Find where the given text appears and provide that cell's center as [x, y] coordinate. 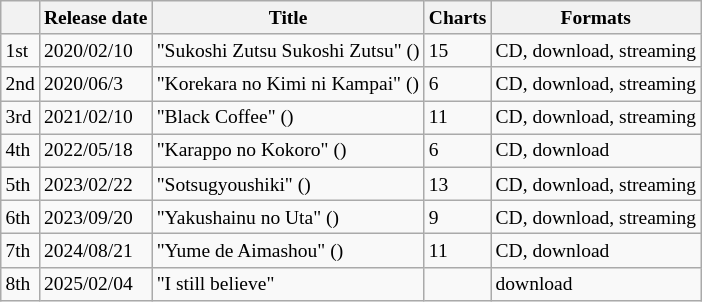
2024/08/21 [96, 250]
2023/09/20 [96, 216]
"Sukoshi Zutsu Sukoshi Zutsu" () [288, 50]
"Yume de Aimashou" () [288, 250]
3rd [20, 118]
2025/02/04 [96, 284]
2023/02/22 [96, 184]
5th [20, 184]
4th [20, 150]
"Karappo no Kokoro" () [288, 150]
2020/02/10 [96, 50]
"I still believe" [288, 284]
8th [20, 284]
9 [458, 216]
"Black Coffee" () [288, 118]
6th [20, 216]
1st [20, 50]
download [596, 284]
Formats [596, 18]
"Yakushainu no Uta" () [288, 216]
"Sotsugyoushiki" () [288, 184]
2022/05/18 [96, 150]
7th [20, 250]
2nd [20, 84]
2020/06/3 [96, 84]
15 [458, 50]
13 [458, 184]
Title [288, 18]
Release date [96, 18]
2021/02/10 [96, 118]
"Korekara no Kimi ni Kampai" () [288, 84]
Charts [458, 18]
